Return the [x, y] coordinate for the center point of the cell that contains the specified text.  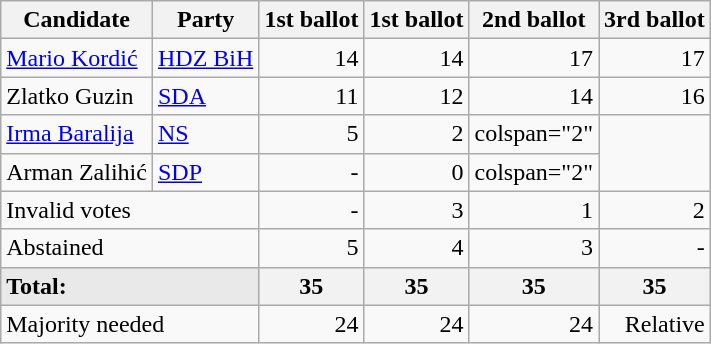
16 [654, 96]
Abstained [130, 248]
Candidate [77, 20]
HDZ BiH [205, 58]
2nd ballot [534, 20]
Irma Baralija [77, 134]
Zlatko Guzin [77, 96]
1 [534, 210]
Arman Zalihić [77, 172]
Majority needed [130, 324]
SDA [205, 96]
Relative [654, 324]
Mario Kordić [77, 58]
3rd ballot [654, 20]
4 [416, 248]
NS [205, 134]
Total: [130, 286]
12 [416, 96]
0 [416, 172]
SDP [205, 172]
Invalid votes [130, 210]
11 [312, 96]
Party [205, 20]
